Return [x, y] of the center of cell containing provided text 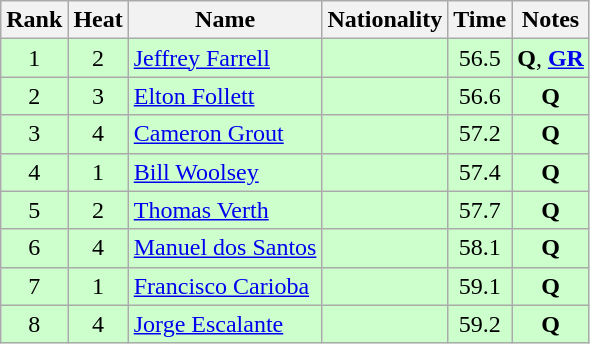
Cameron Grout [225, 134]
59.2 [480, 324]
59.1 [480, 286]
Jeffrey Farrell [225, 58]
56.5 [480, 58]
Notes [551, 20]
Thomas Verth [225, 210]
5 [34, 210]
56.6 [480, 96]
Bill Woolsey [225, 172]
Elton Follett [225, 96]
7 [34, 286]
Time [480, 20]
57.4 [480, 172]
Jorge Escalante [225, 324]
57.2 [480, 134]
57.7 [480, 210]
58.1 [480, 248]
Nationality [385, 20]
Heat [98, 20]
Rank [34, 20]
Q, GR [551, 58]
6 [34, 248]
8 [34, 324]
Manuel dos Santos [225, 248]
Name [225, 20]
Francisco Carioba [225, 286]
